Detect which cell encompasses the target text, then output its (X, Y) center coordinate. 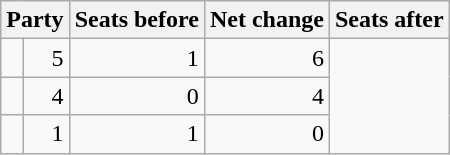
Party (35, 20)
5 (46, 58)
Seats after (389, 20)
Net change (266, 20)
6 (266, 58)
Seats before (136, 20)
